Scan for the cell matching the given text and deliver its (x, y) coordinate at center. 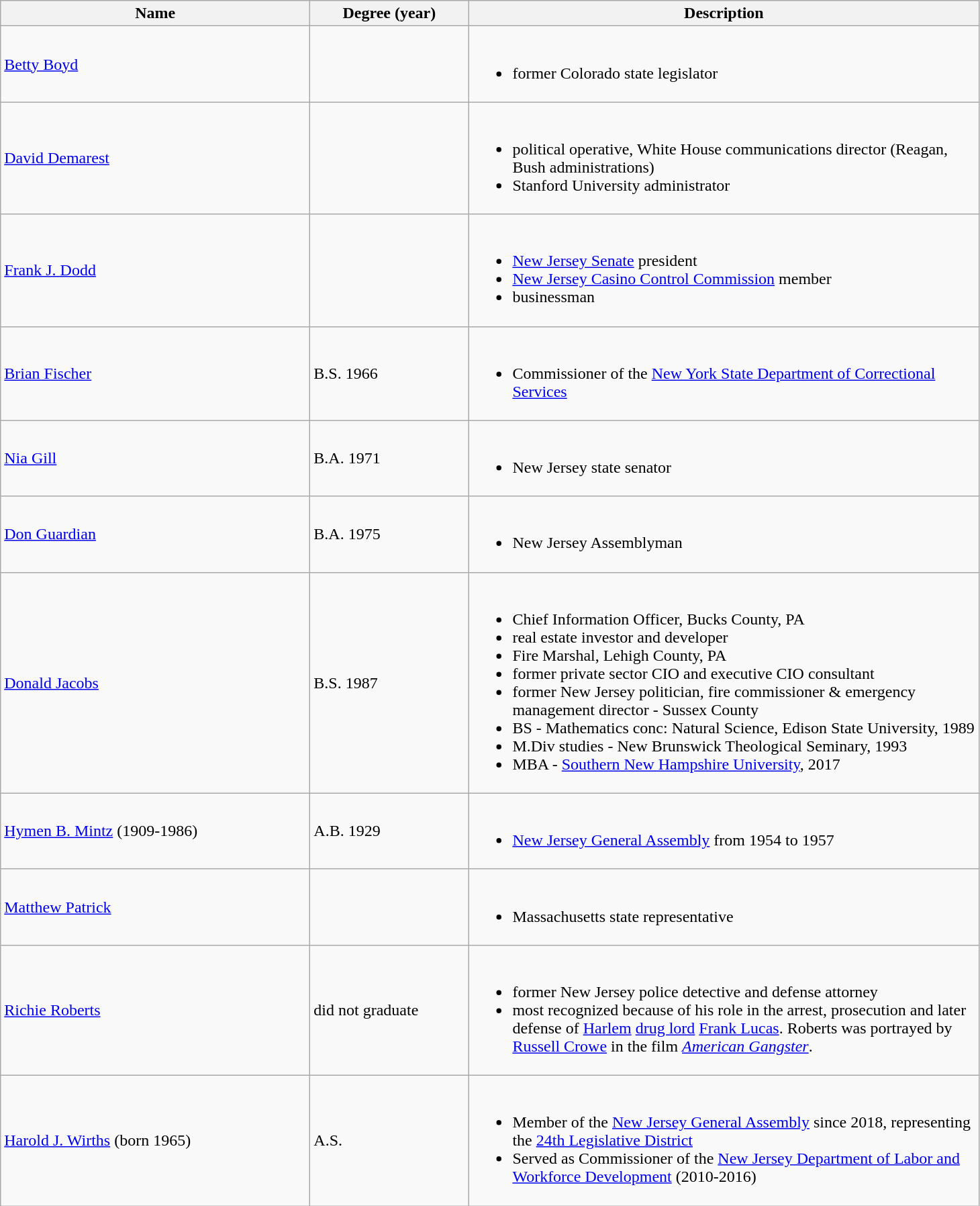
Hymen B. Mintz (1909-1986) (156, 831)
Frank J. Dodd (156, 270)
Matthew Patrick (156, 907)
B.S. 1966 (389, 373)
Commissioner of the New York State Department of Correctional Services (724, 373)
New Jersey Senate presidentNew Jersey Casino Control Commission memberbusinessman (724, 270)
Degree (year) (389, 13)
Harold J. Wirths (born 1965) (156, 1140)
New Jersey General Assembly from 1954 to 1957 (724, 831)
A.S. (389, 1140)
political operative, White House communications director (Reagan, Bush administrations)Stanford University administrator (724, 158)
B.S. 1987 (389, 682)
did not graduate (389, 1010)
Don Guardian (156, 535)
Description (724, 13)
Richie Roberts (156, 1010)
A.B. 1929 (389, 831)
B.A. 1971 (389, 458)
Massachusetts state representative (724, 907)
Name (156, 13)
Betty Boyd (156, 64)
former Colorado state legislator (724, 64)
David Demarest (156, 158)
New Jersey Assemblyman (724, 535)
Donald Jacobs (156, 682)
Nia Gill (156, 458)
Brian Fischer (156, 373)
B.A. 1975 (389, 535)
New Jersey state senator (724, 458)
